Find where the given text appears and provide that cell's center as [x, y] coordinate. 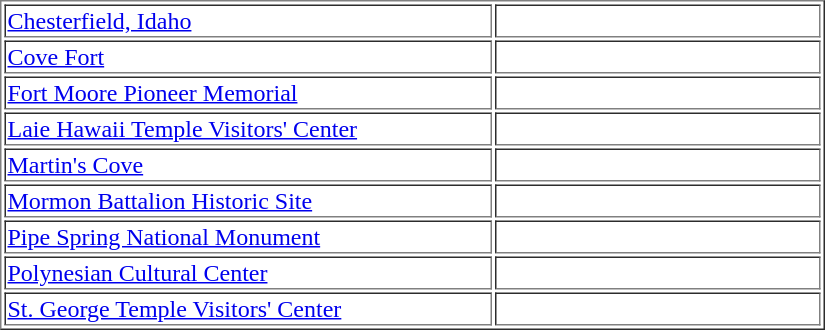
Mormon Battalion Historic Site [248, 200]
Laie Hawaii Temple Visitors' Center [248, 128]
Pipe Spring National Monument [248, 236]
Martin's Cove [248, 164]
Fort Moore Pioneer Memorial [248, 92]
Polynesian Cultural Center [248, 272]
Chesterfield, Idaho [248, 20]
St. George Temple Visitors' Center [248, 308]
Cove Fort [248, 56]
